Search for the cell housing the specified text and yield its (x, y) center coordinate. 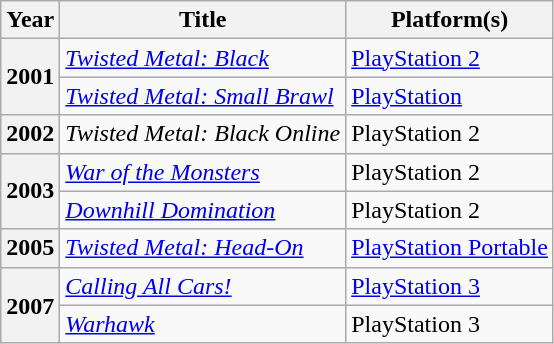
2001 (30, 77)
Twisted Metal: Head-On (203, 248)
2007 (30, 305)
2002 (30, 134)
PlayStation Portable (450, 248)
PlayStation (450, 96)
2005 (30, 248)
2003 (30, 191)
Twisted Metal: Small Brawl (203, 96)
Title (203, 20)
Twisted Metal: Black Online (203, 134)
Calling All Cars! (203, 286)
Warhawk (203, 324)
Platform(s) (450, 20)
Twisted Metal: Black (203, 58)
Year (30, 20)
War of the Monsters (203, 172)
Downhill Domination (203, 210)
